Return (X, Y) of the center of cell containing provided text 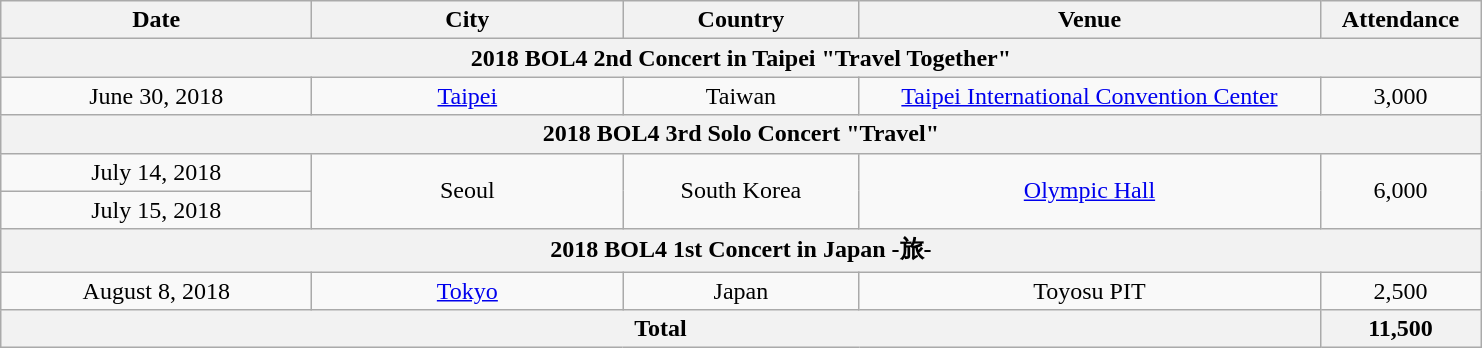
6,000 (1400, 191)
Taipei (468, 96)
Taiwan (741, 96)
Country (741, 20)
2018 BOL4 2nd Concert in Taipei "Travel Together" (741, 58)
July 15, 2018 (156, 210)
Olympic Hall (1090, 191)
Seoul (468, 191)
2018 BOL4 1st Concert in Japan -旅- (741, 250)
Tokyo (468, 291)
Date (156, 20)
Attendance (1400, 20)
Japan (741, 291)
City (468, 20)
2,500 (1400, 291)
Taipei International Convention Center (1090, 96)
11,500 (1400, 329)
South Korea (741, 191)
Total (660, 329)
July 14, 2018 (156, 172)
2018 BOL4 3rd Solo Concert "Travel" (741, 134)
Toyosu PIT (1090, 291)
Venue (1090, 20)
June 30, 2018 (156, 96)
August 8, 2018 (156, 291)
3,000 (1400, 96)
